Search for the cell housing the specified text and yield its [x, y] center coordinate. 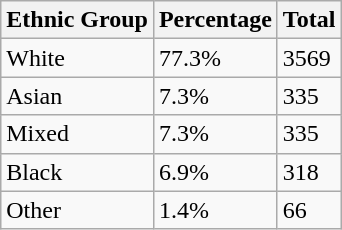
Mixed [78, 134]
318 [309, 172]
Ethnic Group [78, 20]
77.3% [215, 58]
3569 [309, 58]
White [78, 58]
66 [309, 210]
1.4% [215, 210]
Other [78, 210]
Black [78, 172]
Asian [78, 96]
6.9% [215, 172]
Total [309, 20]
Percentage [215, 20]
